Capture the cell that displays the provided text and extract its [X, Y] central coordinate. 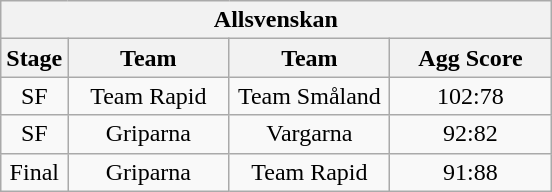
Final [34, 172]
Stage [34, 58]
102:78 [470, 96]
Agg Score [470, 58]
Team Småland [310, 96]
92:82 [470, 134]
Allsvenskan [276, 20]
Vargarna [310, 134]
91:88 [470, 172]
